Find where the given text appears and provide that cell's center as (X, Y) coordinate. 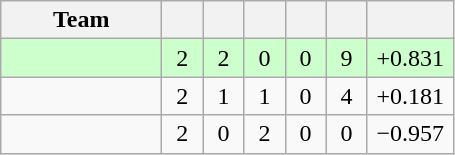
9 (346, 58)
+0.181 (410, 96)
Team (82, 20)
−0.957 (410, 134)
4 (346, 96)
+0.831 (410, 58)
